Search for the cell housing the specified text and yield its (X, Y) center coordinate. 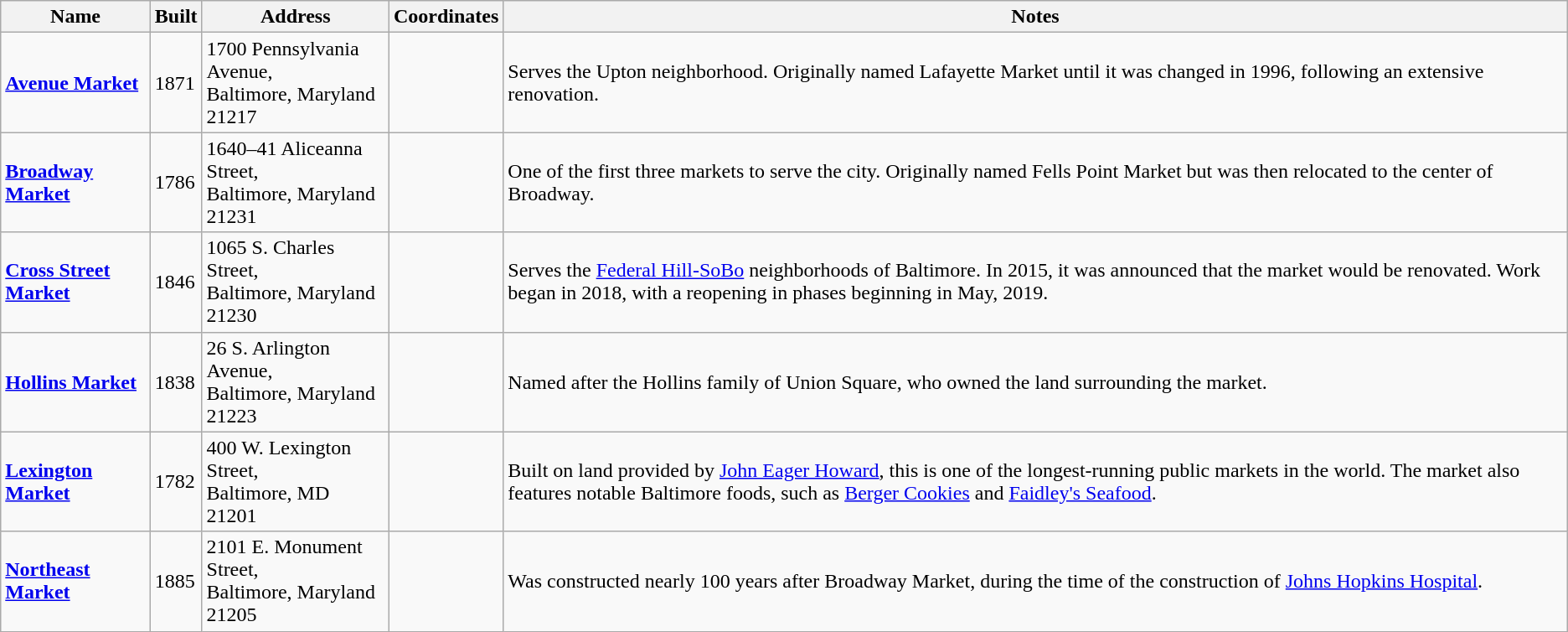
One of the first three markets to serve the city. Originally named Fells Point Market but was then relocated to the center of Broadway. (1035, 183)
Notes (1035, 17)
Was constructed nearly 100 years after Broadway Market, during the time of the construction of Johns Hopkins Hospital. (1035, 582)
1885 (176, 582)
1640–41 Aliceanna Street,Baltimore, Maryland 21231 (295, 183)
Serves the Upton neighborhood. Originally named Lafayette Market until it was changed in 1996, following an extensive renovation. (1035, 82)
Built (176, 17)
1065 S. Charles Street,Baltimore, Maryland 21230 (295, 282)
1786 (176, 183)
Named after the Hollins family of Union Square, who owned the land surrounding the market. (1035, 382)
Cross Street Market (75, 282)
Lexington Market (75, 481)
1782 (176, 481)
1700 Pennsylvania Avenue,Baltimore, Maryland 21217 (295, 82)
2101 E. Monument Street,Baltimore, Maryland 21205 (295, 582)
Name (75, 17)
1846 (176, 282)
26 S. Arlington Avenue,Baltimore, Maryland 21223 (295, 382)
400 W. Lexington Street,Baltimore, MD 21201 (295, 481)
Avenue Market (75, 82)
Northeast Market (75, 582)
Coordinates (446, 17)
Broadway Market (75, 183)
1838 (176, 382)
Hollins Market (75, 382)
1871 (176, 82)
Address (295, 17)
